Return the (x, y) coordinate for the center point of the cell that contains the specified text.  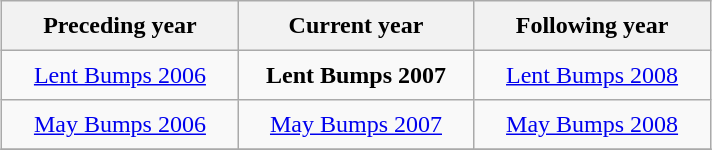
May Bumps 2006 (120, 125)
Lent Bumps 2006 (120, 75)
May Bumps 2008 (592, 125)
Lent Bumps 2007 (356, 75)
May Bumps 2007 (356, 125)
Lent Bumps 2008 (592, 75)
Current year (356, 26)
Preceding year (120, 26)
Following year (592, 26)
